Return (x, y) of the center of cell containing provided text 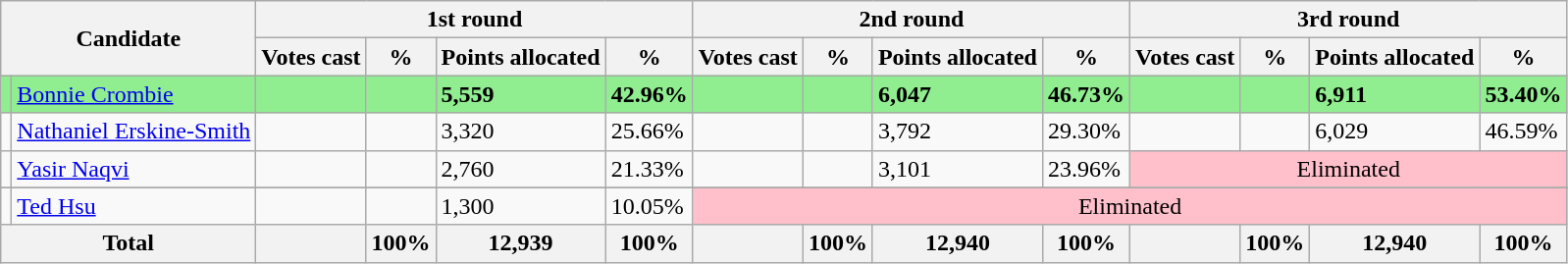
1st round (475, 20)
23.96% (1085, 169)
1,300 (520, 206)
21.33% (650, 169)
3,320 (520, 132)
Candidate (129, 38)
Yasir Naqvi (133, 169)
Nathaniel Erskine-Smith (133, 132)
Total (129, 243)
3rd round (1348, 20)
42.96% (650, 94)
6,047 (958, 94)
3,792 (958, 132)
6,029 (1395, 132)
5,559 (520, 94)
Bonnie Crombie (133, 94)
Ted Hsu (133, 206)
6,911 (1395, 94)
2,760 (520, 169)
53.40% (1523, 94)
29.30% (1085, 132)
10.05% (650, 206)
46.73% (1085, 94)
25.66% (650, 132)
3,101 (958, 169)
2nd round (911, 20)
46.59% (1523, 132)
12,939 (520, 243)
